For the text-containing cell, return its midpoint in (x, y) coordinate format. 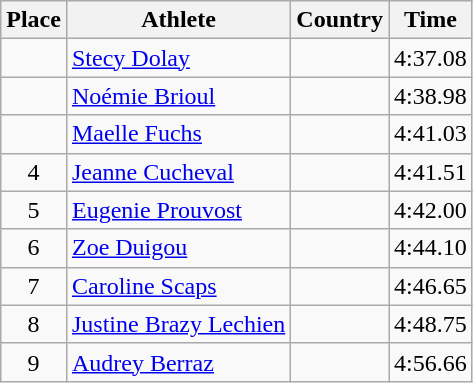
9 (34, 362)
Athlete (178, 20)
4 (34, 172)
4:48.75 (430, 324)
4:44.10 (430, 248)
8 (34, 324)
6 (34, 248)
Stecy Dolay (178, 58)
4:41.51 (430, 172)
4:46.65 (430, 286)
4:38.98 (430, 96)
Country (340, 20)
4:41.03 (430, 134)
Place (34, 20)
Zoe Duigou (178, 248)
Caroline Scaps (178, 286)
4:56.66 (430, 362)
Maelle Fuchs (178, 134)
Eugenie Prouvost (178, 210)
Time (430, 20)
Justine Brazy Lechien (178, 324)
4:42.00 (430, 210)
Jeanne Cucheval (178, 172)
4:37.08 (430, 58)
5 (34, 210)
Noémie Brioul (178, 96)
Audrey Berraz (178, 362)
7 (34, 286)
